Detect which cell encompasses the target text, then output its (x, y) center coordinate. 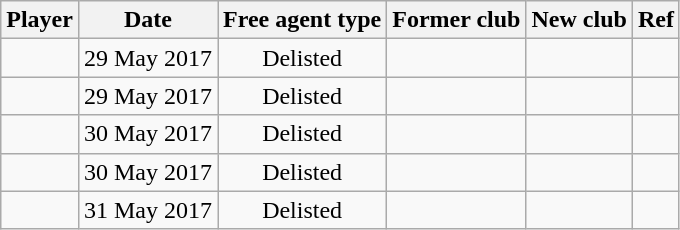
Date (148, 20)
Ref (656, 20)
31 May 2017 (148, 210)
Former club (456, 20)
New club (579, 20)
Free agent type (302, 20)
Player (40, 20)
